Return the [x, y] coordinate for the center point of the cell that contains the specified text.  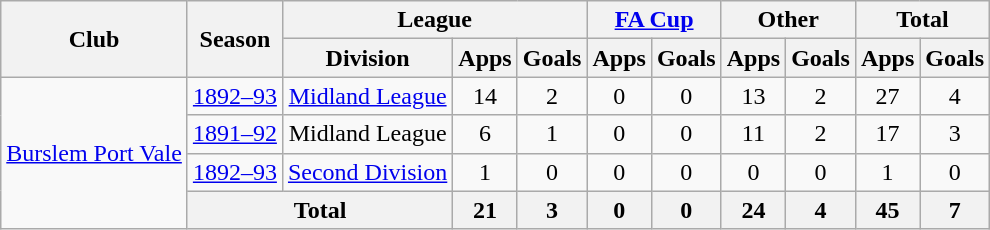
24 [753, 210]
6 [485, 134]
FA Cup [654, 20]
21 [485, 210]
Second Division [367, 172]
Other [788, 20]
11 [753, 134]
17 [887, 134]
45 [887, 210]
27 [887, 96]
Burslem Port Vale [94, 153]
1891–92 [234, 134]
Division [367, 58]
7 [955, 210]
13 [753, 96]
Club [94, 39]
Season [234, 39]
14 [485, 96]
League [434, 20]
